Determine the [X, Y] coordinate at the center of the cell enclosing the given text.  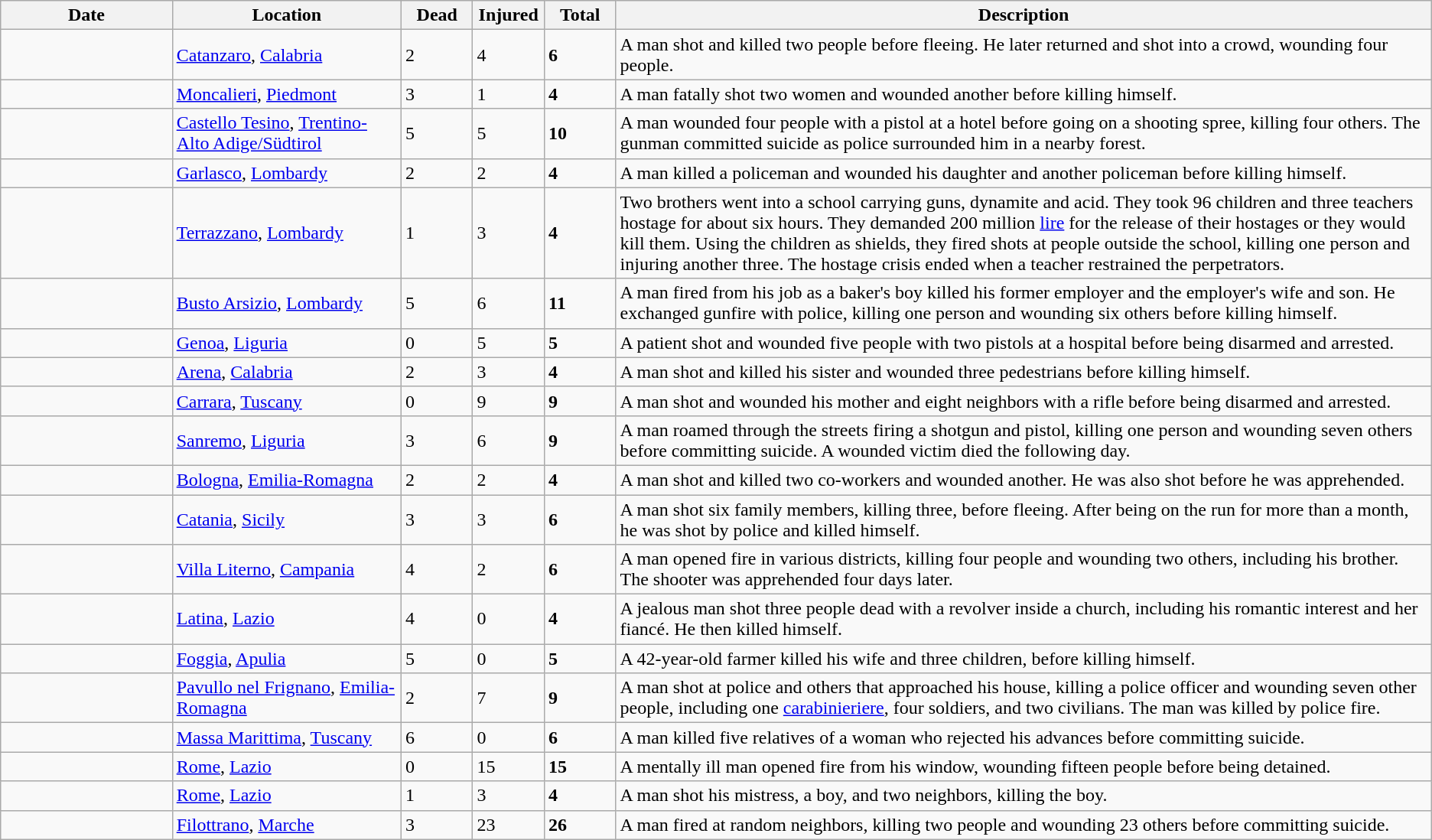
Injured [509, 15]
A 42-year-old farmer killed his wife and three children, before killing himself. [1024, 659]
A man killed a policeman and wounded his daughter and another policeman before killing himself. [1024, 173]
Villa Literno, Campania [286, 569]
Location [286, 15]
11 [580, 303]
A man shot and wounded his mother and eight neighbors with a rifle before being disarmed and arrested. [1024, 401]
Filottrano, Marche [286, 825]
Garlasco, Lombardy [286, 173]
A man fired at random neighbors, killing two people and wounding 23 others before committing suicide. [1024, 825]
Carrara, Tuscany [286, 401]
Total [580, 15]
Sanremo, Liguria [286, 441]
Description [1024, 15]
Foggia, Apulia [286, 659]
23 [509, 825]
10 [580, 133]
Busto Arsizio, Lombardy [286, 303]
A man shot and killed two co-workers and wounded another. He was also shot before he was apprehended. [1024, 480]
Bologna, Emilia-Romagna [286, 480]
Catanzaro, Calabria [286, 55]
A man shot and killed his sister and wounded three pedestrians before killing himself. [1024, 372]
A mentally ill man opened fire from his window, wounding fifteen people before being detained. [1024, 767]
Genoa, Liguria [286, 343]
Castello Tesino, Trentino-Alto Adige/Südtirol [286, 133]
Dead [437, 15]
7 [509, 698]
Moncalieri, Piedmont [286, 94]
A man fatally shot two women and wounded another before killing himself. [1024, 94]
Pavullo nel Frignano, Emilia-Romagna [286, 698]
A man shot and killed two people before fleeing. He later returned and shot into a crowd, wounding four people. [1024, 55]
A man killed five relatives of a woman who rejected his advances before committing suicide. [1024, 737]
A man shot six family members, killing three, before fleeing. After being on the run for more than a month, he was shot by police and killed himself. [1024, 519]
A jealous man shot three people dead with a revolver inside a church, including his romantic interest and her fiancé. He then killed himself. [1024, 620]
26 [580, 825]
Latina, Lazio [286, 620]
Massa Marittima, Tuscany [286, 737]
Arena, Calabria [286, 372]
Terrazzano, Lombardy [286, 233]
A man shot his mistress, a boy, and two neighbors, killing the boy. [1024, 796]
Date [86, 15]
A patient shot and wounded five people with two pistols at a hospital before being disarmed and arrested. [1024, 343]
Catania, Sicily [286, 519]
